Determine the (X, Y) coordinate at the center of the cell enclosing the given text.  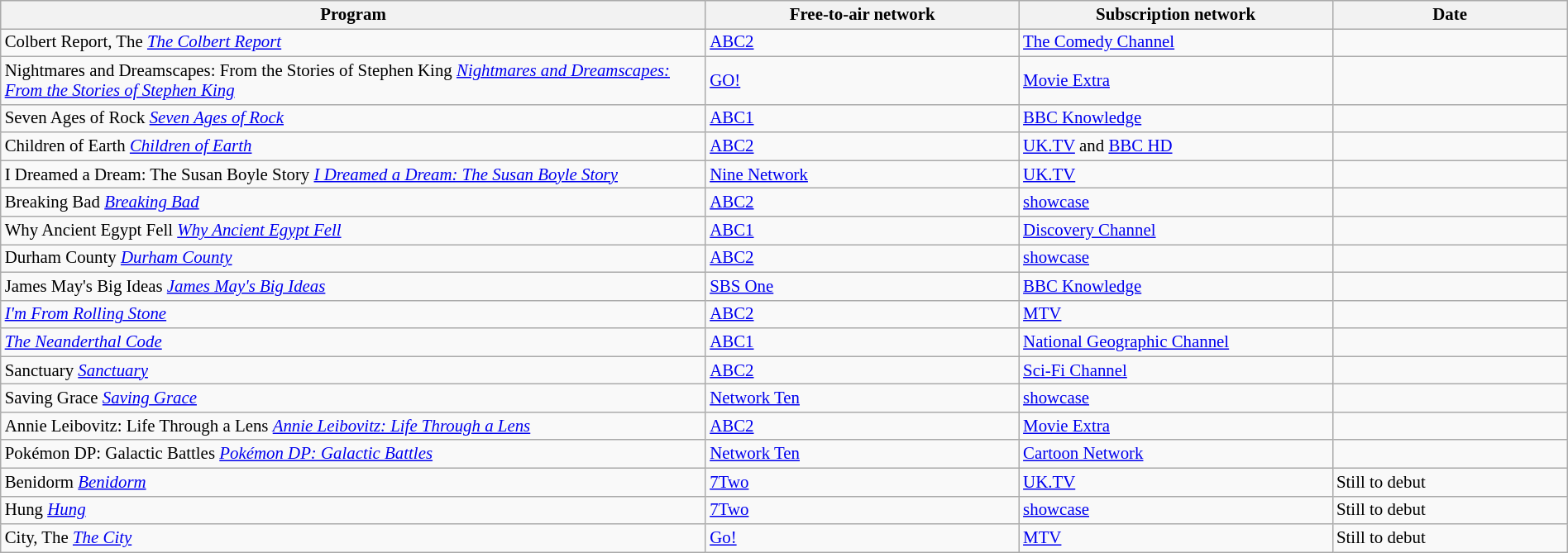
The Comedy Channel (1176, 42)
Breaking Bad Breaking Bad (354, 203)
UK.TV and BBC HD (1176, 146)
I'm From Rolling Stone (354, 314)
Hung Hung (354, 510)
Sci-Fi Channel (1176, 370)
Benidorm Benidorm (354, 482)
James May's Big Ideas James May's Big Ideas (354, 286)
Children of Earth Children of Earth (354, 146)
Saving Grace Saving Grace (354, 398)
Sanctuary Sanctuary (354, 370)
Pokémon DP: Galactic Battles Pokémon DP: Galactic Battles (354, 454)
National Geographic Channel (1176, 342)
Date (1450, 15)
Nightmares and Dreamscapes: From the Stories of Stephen King Nightmares and Dreamscapes: From the Stories of Stephen King (354, 80)
The Neanderthal Code (354, 342)
City, The The City (354, 538)
Cartoon Network (1176, 454)
Program (354, 15)
Discovery Channel (1176, 231)
Subscription network (1176, 15)
Go! (862, 538)
I Dreamed a Dream: The Susan Boyle Story I Dreamed a Dream: The Susan Boyle Story (354, 174)
Why Ancient Egypt Fell Why Ancient Egypt Fell (354, 231)
Free-to-air network (862, 15)
Colbert Report, The The Colbert Report (354, 42)
Durham County Durham County (354, 258)
SBS One (862, 286)
GO! (862, 80)
Nine Network (862, 174)
Annie Leibovitz: Life Through a Lens Annie Leibovitz: Life Through a Lens (354, 426)
Seven Ages of Rock Seven Ages of Rock (354, 118)
